Return the [x, y] coordinate for the center point of the cell that contains the specified text.  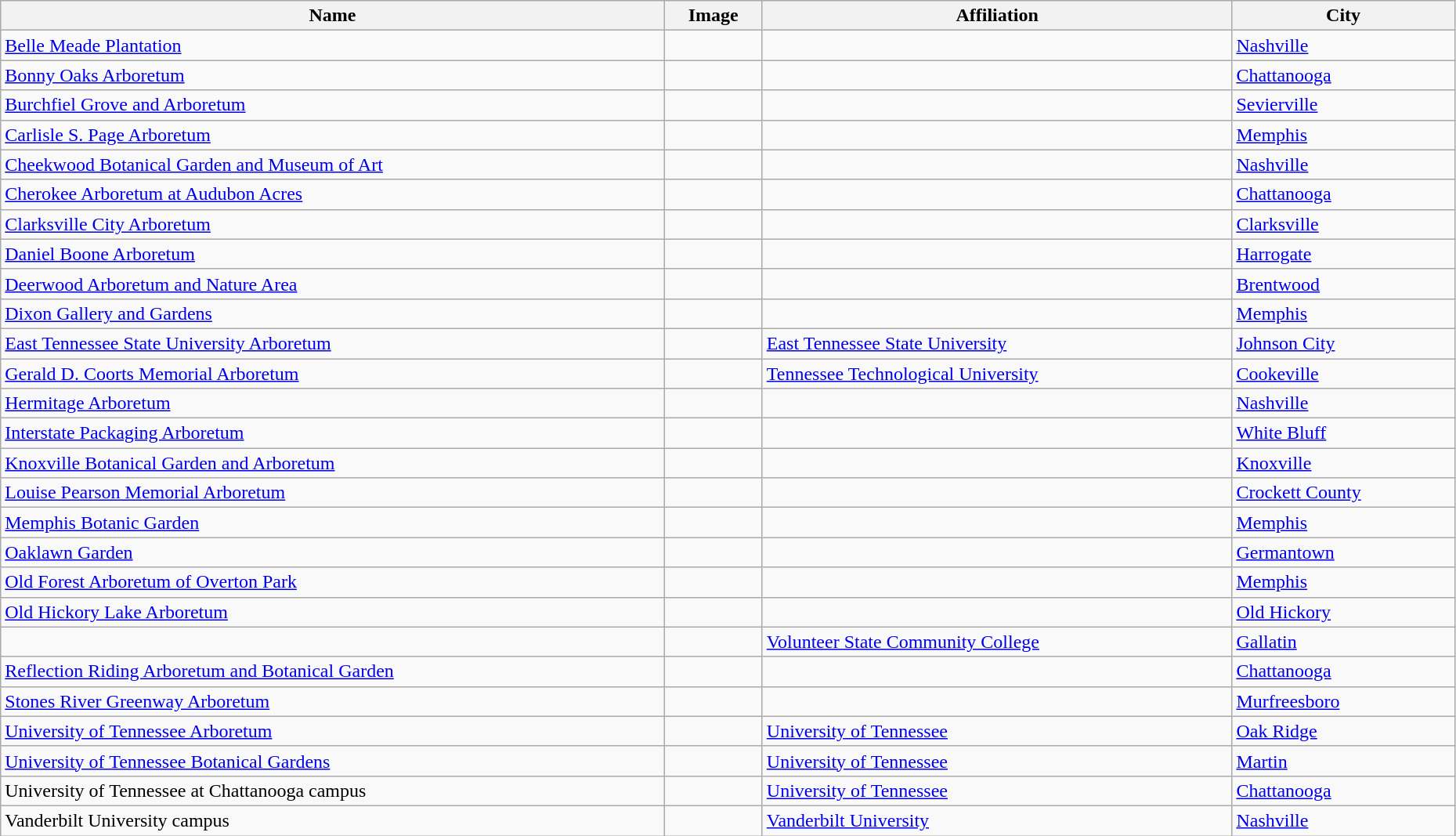
Belle Meade Plantation [332, 45]
Johnson City [1343, 343]
East Tennessee State University [997, 343]
Oak Ridge [1343, 731]
Deerwood Arboretum and Nature Area [332, 284]
City [1343, 16]
Knoxville Botanical Garden and Arboretum [332, 463]
Crockett County [1343, 493]
Clarksville City Arboretum [332, 224]
East Tennessee State University Arboretum [332, 343]
Name [332, 16]
Old Forest Arboretum of Overton Park [332, 582]
Image [713, 16]
Germantown [1343, 552]
University of Tennessee Botanical Gardens [332, 761]
Interstate Packaging Arboretum [332, 433]
Stones River Greenway Arboretum [332, 701]
University of Tennessee Arboretum [332, 731]
Bonny Oaks Arboretum [332, 75]
Clarksville [1343, 224]
Volunteer State Community College [997, 642]
Old Hickory Lake Arboretum [332, 612]
White Bluff [1343, 433]
Sevierville [1343, 105]
Daniel Boone Arboretum [332, 254]
Cheekwood Botanical Garden and Museum of Art [332, 165]
University of Tennessee at Chattanooga campus [332, 791]
Old Hickory [1343, 612]
Dixon Gallery and Gardens [332, 313]
Carlisle S. Page Arboretum [332, 135]
Reflection Riding Arboretum and Botanical Garden [332, 671]
Cherokee Arboretum at Audubon Acres [332, 194]
Affiliation [997, 16]
Hermitage Arboretum [332, 404]
Vanderbilt University campus [332, 820]
Gerald D. Coorts Memorial Arboretum [332, 374]
Harrogate [1343, 254]
Memphis Botanic Garden [332, 523]
Knoxville [1343, 463]
Burchfiel Grove and Arboretum [332, 105]
Brentwood [1343, 284]
Martin [1343, 761]
Oaklawn Garden [332, 552]
Cookeville [1343, 374]
Murfreesboro [1343, 701]
Gallatin [1343, 642]
Tennessee Technological University [997, 374]
Vanderbilt University [997, 820]
Louise Pearson Memorial Arboretum [332, 493]
